For the text-containing cell, return its midpoint in (X, Y) coordinate format. 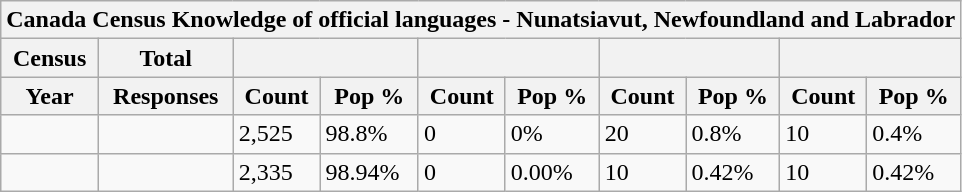
98.94% (369, 172)
Census (50, 58)
0.00% (552, 172)
98.8% (369, 134)
Total (166, 58)
2,335 (276, 172)
Canada Census Knowledge of official languages - Nunatsiavut, Newfoundland and Labrador (481, 20)
0.4% (914, 134)
20 (642, 134)
0% (552, 134)
2,525 (276, 134)
Responses (166, 96)
Year (50, 96)
0.8% (733, 134)
